Search for the cell housing the specified text and yield its [X, Y] center coordinate. 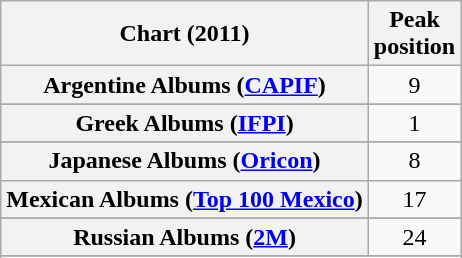
9 [414, 85]
Chart (2011) [185, 34]
Mexican Albums (Top 100 Mexico) [185, 199]
Russian Albums (2M) [185, 237]
8 [414, 161]
Japanese Albums (Oricon) [185, 161]
24 [414, 237]
1 [414, 123]
17 [414, 199]
Peakposition [414, 34]
Argentine Albums (CAPIF) [185, 85]
Greek Albums (IFPI) [185, 123]
